Capture the cell that displays the provided text and extract its (x, y) central coordinate. 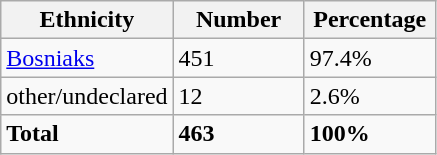
12 (238, 96)
2.6% (370, 96)
Total (87, 134)
463 (238, 134)
100% (370, 134)
Number (238, 20)
Bosniaks (87, 58)
97.4% (370, 58)
Ethnicity (87, 20)
Percentage (370, 20)
451 (238, 58)
other/undeclared (87, 96)
